Detect which cell encompasses the target text, then output its (x, y) center coordinate. 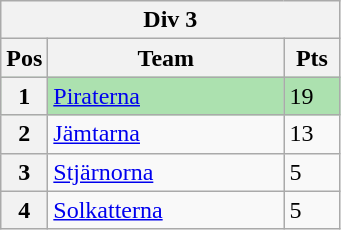
Solkatterna (166, 210)
1 (24, 96)
Pts (312, 58)
3 (24, 172)
19 (312, 96)
Pos (24, 58)
Team (166, 58)
Piraterna (166, 96)
Jämtarna (166, 134)
Stjärnorna (166, 172)
Div 3 (170, 20)
13 (312, 134)
4 (24, 210)
2 (24, 134)
